Output the [X, Y] coordinate of the center of the cell containing the given text.  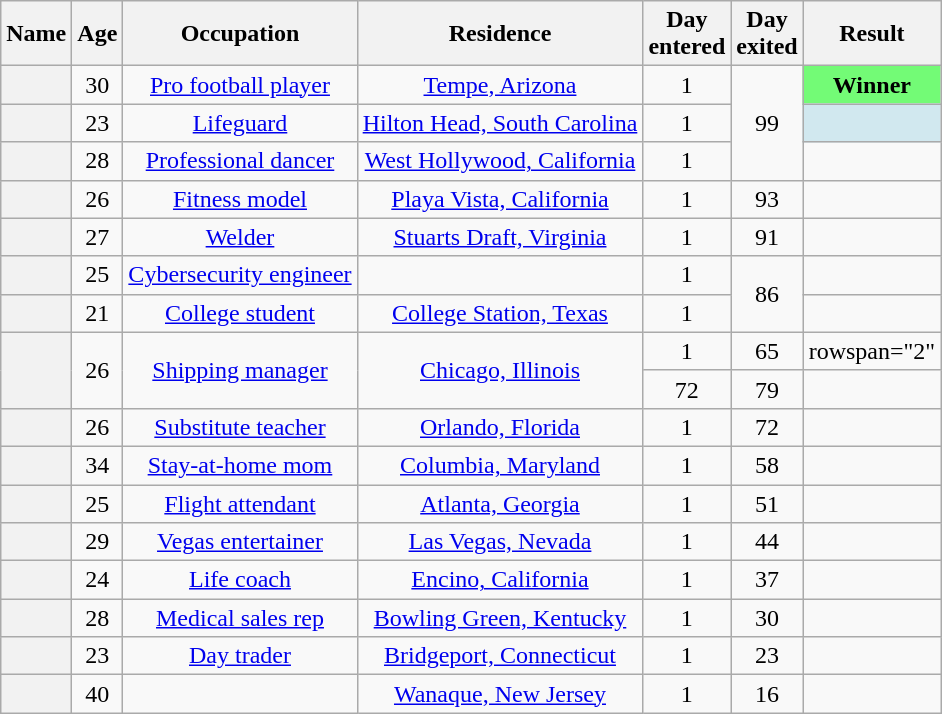
Age [98, 34]
Medical sales rep [240, 618]
Las Vegas, Nevada [500, 542]
Shipping manager [240, 370]
Residence [500, 34]
Flight attendant [240, 503]
Name [36, 34]
Stuarts Draft, Virginia [500, 237]
21 [98, 313]
Welder [240, 237]
Stay-at-home mom [240, 465]
58 [767, 465]
Substitute teacher [240, 427]
Wanaque, New Jersey [500, 694]
Pro football player [240, 85]
79 [767, 389]
24 [98, 580]
Lifeguard [240, 123]
Chicago, Illinois [500, 370]
Result [872, 34]
rowspan="2" [872, 351]
16 [767, 694]
91 [767, 237]
Dayentered [687, 34]
Bowling Green, Kentucky [500, 618]
65 [767, 351]
51 [767, 503]
College Station, Texas [500, 313]
Bridgeport, Connecticut [500, 656]
99 [767, 123]
27 [98, 237]
Professional dancer [240, 161]
West Hollywood, California [500, 161]
Cybersecurity engineer [240, 275]
40 [98, 694]
Encino, California [500, 580]
37 [767, 580]
Hilton Head, South Carolina [500, 123]
29 [98, 542]
Dayexited [767, 34]
Columbia, Maryland [500, 465]
93 [767, 199]
Fitness model [240, 199]
44 [767, 542]
Winner [872, 85]
34 [98, 465]
Atlanta, Georgia [500, 503]
Playa Vista, California [500, 199]
Life coach [240, 580]
Day trader [240, 656]
86 [767, 294]
Vegas entertainer [240, 542]
College student [240, 313]
Tempe, Arizona [500, 85]
Occupation [240, 34]
Orlando, Florida [500, 427]
